For the text-containing cell, return its midpoint in (x, y) coordinate format. 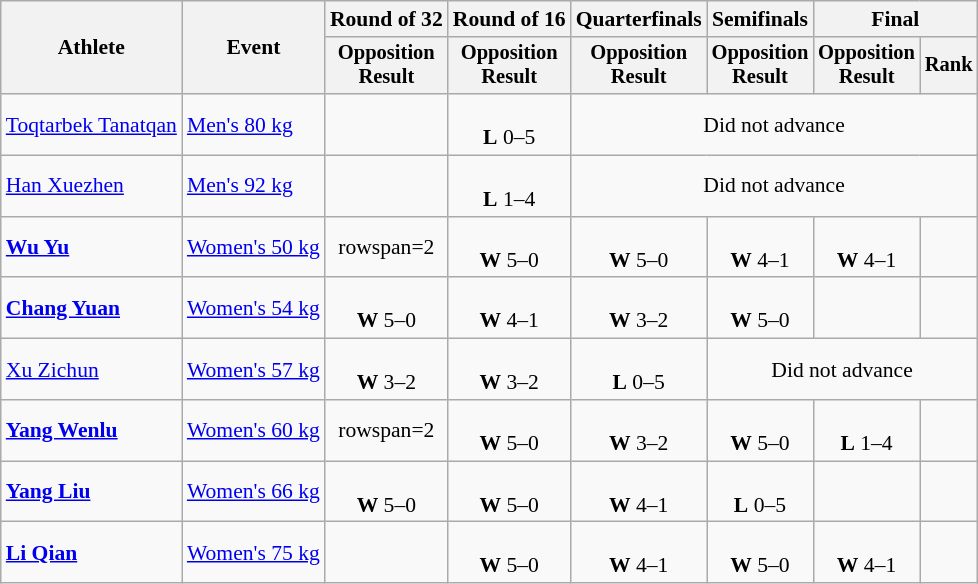
Wu Yu (92, 248)
Round of 16 (510, 19)
Semifinals (760, 19)
Women's 57 kg (254, 370)
Han Xuezhen (92, 186)
Li Qian (92, 552)
Yang Liu (92, 492)
Round of 32 (386, 19)
Quarterfinals (639, 19)
Men's 80 kg (254, 124)
Final (895, 19)
Men's 92 kg (254, 186)
Women's 66 kg (254, 492)
Rank (949, 66)
Women's 54 kg (254, 308)
Toqtarbek Tanatqan (92, 124)
Chang Yuan (92, 308)
Event (254, 48)
Athlete (92, 48)
Women's 60 kg (254, 430)
Women's 50 kg (254, 248)
Xu Zichun (92, 370)
Women's 75 kg (254, 552)
Yang Wenlu (92, 430)
